Capture the cell that displays the provided text and extract its (X, Y) central coordinate. 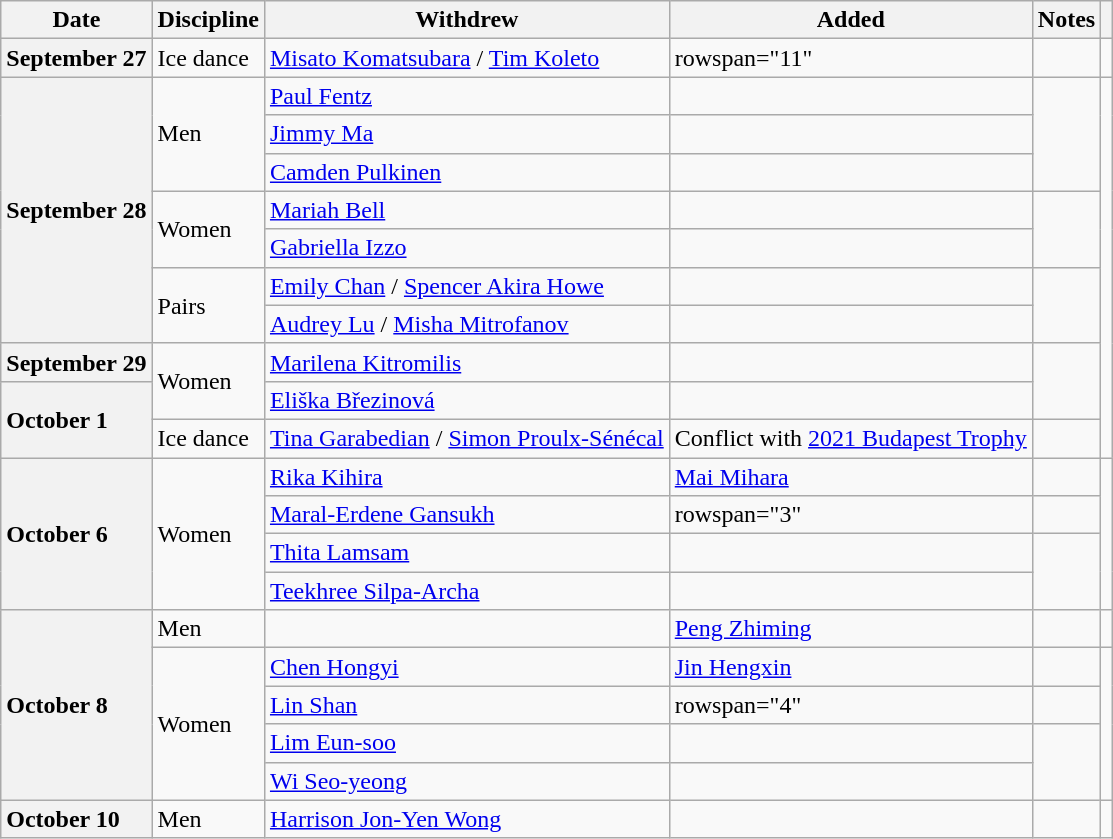
October 8 (76, 705)
Teekhree Silpa-Archa (466, 591)
September 27 (76, 58)
Pairs (208, 305)
rowspan="11" (850, 58)
Jin Hengxin (850, 667)
Rika Kihira (466, 477)
October 10 (76, 819)
Jimmy Ma (466, 134)
Chen Hongyi (466, 667)
Lim Eun-soo (466, 743)
Maral-Erdene Gansukh (466, 515)
Marilena Kitromilis (466, 362)
Wi Seo-yeong (466, 781)
Eliška Březinová (466, 400)
October 1 (76, 419)
Notes (1066, 20)
Withdrew (466, 20)
Gabriella Izzo (466, 248)
Date (76, 20)
Discipline (208, 20)
Lin Shan (466, 705)
Peng Zhiming (850, 629)
September 29 (76, 362)
rowspan="3" (850, 515)
Tina Garabedian / Simon Proulx-Sénécal (466, 438)
October 6 (76, 534)
Added (850, 20)
Emily Chan / Spencer Akira Howe (466, 286)
Misato Komatsubara / Tim Koleto (466, 58)
Harrison Jon-Yen Wong (466, 819)
Paul Fentz (466, 96)
Thita Lamsam (466, 553)
Mariah Bell (466, 210)
September 28 (76, 210)
Conflict with 2021 Budapest Trophy (850, 438)
Camden Pulkinen (466, 172)
rowspan="4" (850, 705)
Mai Mihara (850, 477)
Audrey Lu / Misha Mitrofanov (466, 324)
